Capture the cell that displays the provided text and extract its [X, Y] central coordinate. 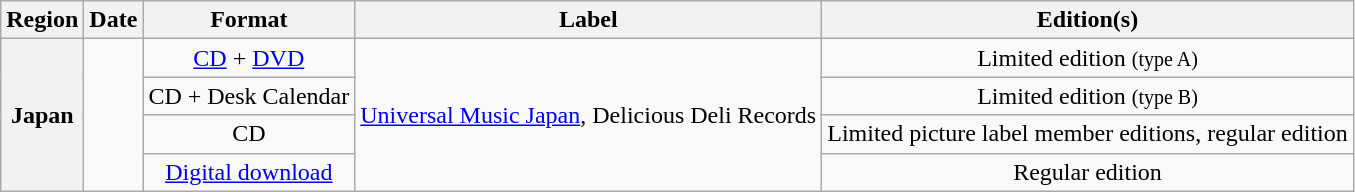
Limited edition (type B) [1088, 96]
Edition(s) [1088, 20]
Limited edition (type A) [1088, 58]
Japan [42, 115]
Region [42, 20]
Label [588, 20]
CD [249, 134]
Universal Music Japan, Delicious Deli Records [588, 115]
Limited picture label member editions, regular edition [1088, 134]
Format [249, 20]
Digital download [249, 172]
CD + DVD [249, 58]
Regular edition [1088, 172]
Date [114, 20]
CD + Desk Calendar [249, 96]
